Capture the cell that displays the provided text and extract its [x, y] central coordinate. 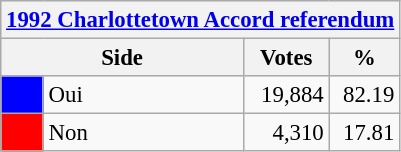
82.19 [364, 95]
Votes [286, 58]
% [364, 58]
Non [143, 133]
Side [122, 58]
4,310 [286, 133]
17.81 [364, 133]
1992 Charlottetown Accord referendum [200, 20]
19,884 [286, 95]
Oui [143, 95]
